For the text-containing cell, return its midpoint in [x, y] coordinate format. 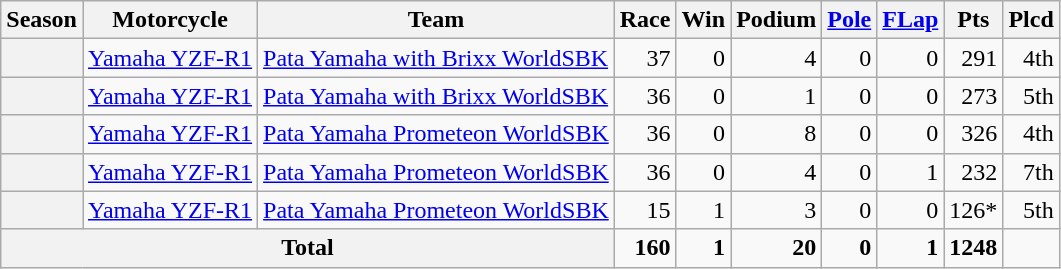
Team [436, 20]
Podium [776, 20]
126* [974, 210]
7th [1031, 172]
Total [308, 248]
273 [974, 96]
Pts [974, 20]
20 [776, 248]
291 [974, 58]
Pole [850, 20]
15 [645, 210]
1248 [974, 248]
326 [974, 134]
3 [776, 210]
8 [776, 134]
37 [645, 58]
FLap [910, 20]
Plcd [1031, 20]
Win [704, 20]
Motorcycle [170, 20]
Race [645, 20]
232 [974, 172]
Season [42, 20]
160 [645, 248]
